Detect which cell encompasses the target text, then output its [X, Y] center coordinate. 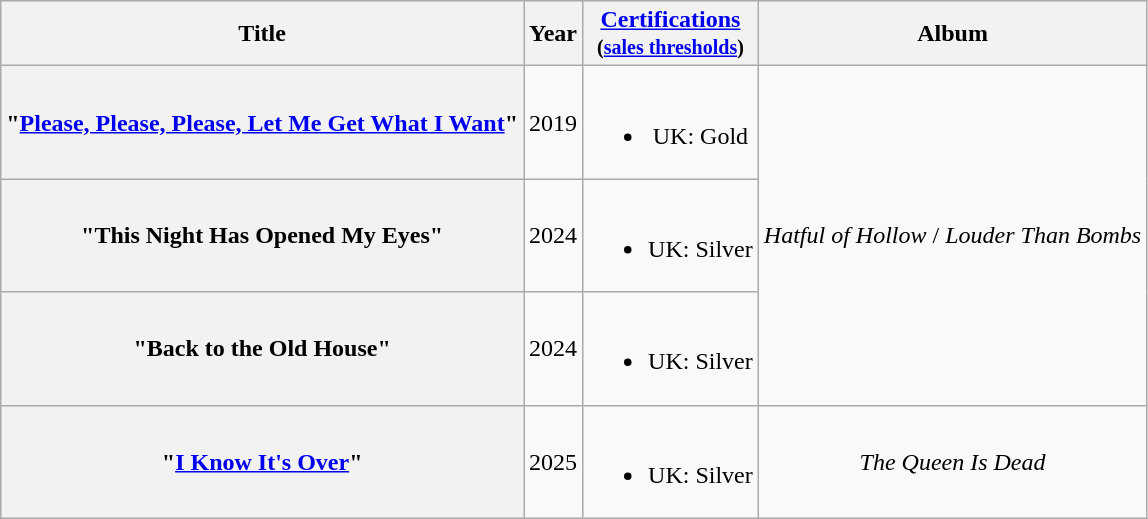
Year [554, 34]
Title [262, 34]
Certifications(sales thresholds) [671, 34]
"This Night Has Opened My Eyes" [262, 236]
Hatful of Hollow / Louder Than Bombs [952, 236]
UK: Gold [671, 122]
"I Know It's Over" [262, 462]
2025 [554, 462]
Album [952, 34]
"Back to the Old House" [262, 348]
"Please, Please, Please, Let Me Get What I Want" [262, 122]
2019 [554, 122]
The Queen Is Dead [952, 462]
